For the text-containing cell, return its midpoint in (x, y) coordinate format. 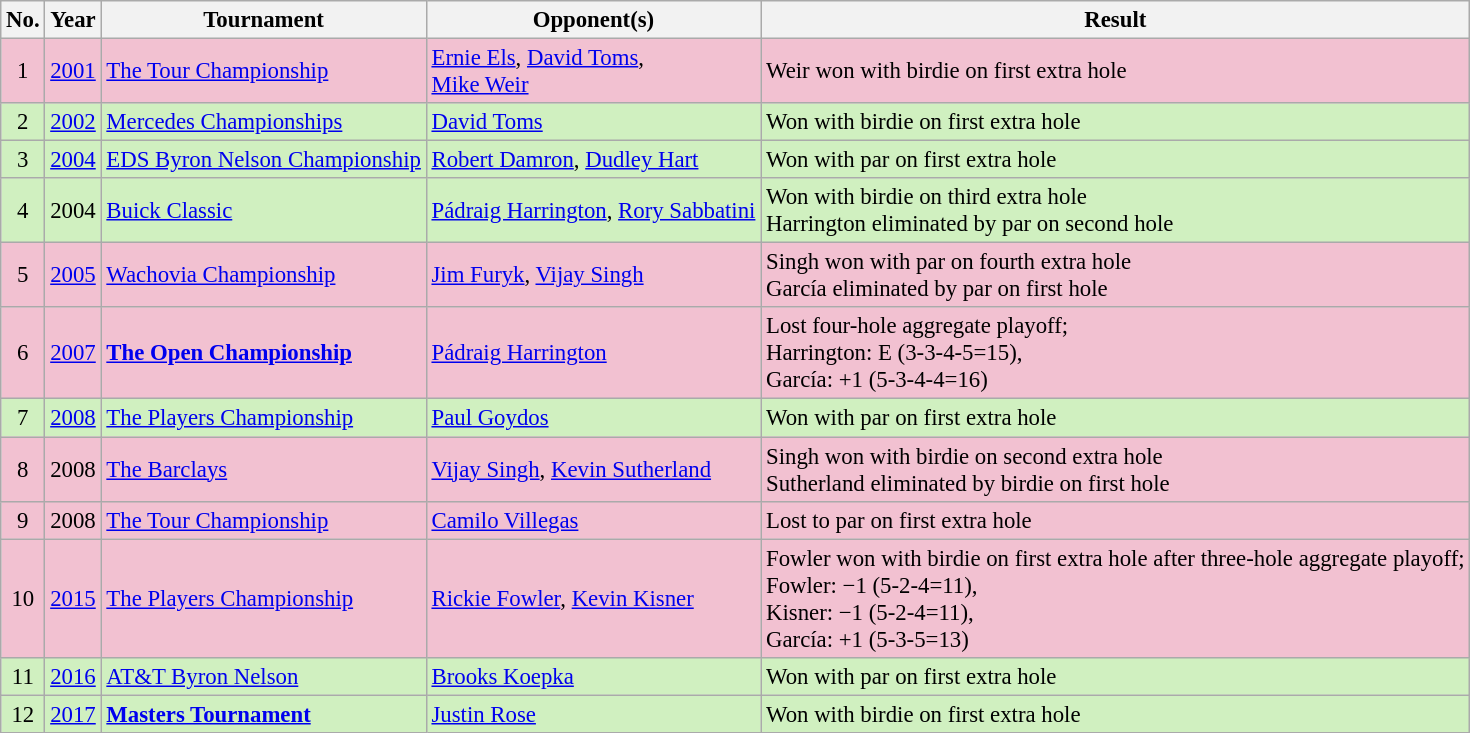
8 (23, 470)
Robert Damron, Dudley Hart (594, 160)
1 (23, 72)
9 (23, 520)
5 (23, 276)
Rickie Fowler, Kevin Kisner (594, 598)
12 (23, 714)
AT&T Byron Nelson (264, 676)
7 (23, 418)
Vijay Singh, Kevin Sutherland (594, 470)
10 (23, 598)
2007 (73, 354)
Paul Goydos (594, 418)
No. (23, 20)
6 (23, 354)
11 (23, 676)
4 (23, 210)
The Open Championship (264, 354)
2 (23, 122)
Won with birdie on third extra holeHarrington eliminated by par on second hole (1116, 210)
Singh won with par on fourth extra holeGarcía eliminated by par on first hole (1116, 276)
Brooks Koepka (594, 676)
Pádraig Harrington (594, 354)
Pádraig Harrington, Rory Sabbatini (594, 210)
2002 (73, 122)
Masters Tournament (264, 714)
2005 (73, 276)
Lost four-hole aggregate playoff;Harrington: E (3-3-4-5=15),García: +1 (5-3-4-4=16) (1116, 354)
Opponent(s) (594, 20)
Result (1116, 20)
2001 (73, 72)
The Barclays (264, 470)
Ernie Els, David Toms, Mike Weir (594, 72)
Mercedes Championships (264, 122)
Weir won with birdie on first extra hole (1116, 72)
Jim Furyk, Vijay Singh (594, 276)
Lost to par on first extra hole (1116, 520)
Camilo Villegas (594, 520)
Fowler won with birdie on first extra hole after three-hole aggregate playoff;Fowler: −1 (5-2-4=11),Kisner: −1 (5-2-4=11),García: +1 (5-3-5=13) (1116, 598)
2015 (73, 598)
David Toms (594, 122)
3 (23, 160)
Wachovia Championship (264, 276)
Tournament (264, 20)
2017 (73, 714)
EDS Byron Nelson Championship (264, 160)
Justin Rose (594, 714)
2016 (73, 676)
Buick Classic (264, 210)
Singh won with birdie on second extra holeSutherland eliminated by birdie on first hole (1116, 470)
Year (73, 20)
